Return [x, y] of the center of cell containing provided text 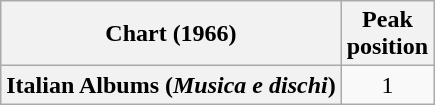
Peakposition [387, 34]
Chart (1966) [171, 34]
Italian Albums (Musica e dischi) [171, 85]
1 [387, 85]
